Pinpoint the cell where the given text exists, returning its (x, y) midpoint coordinate. 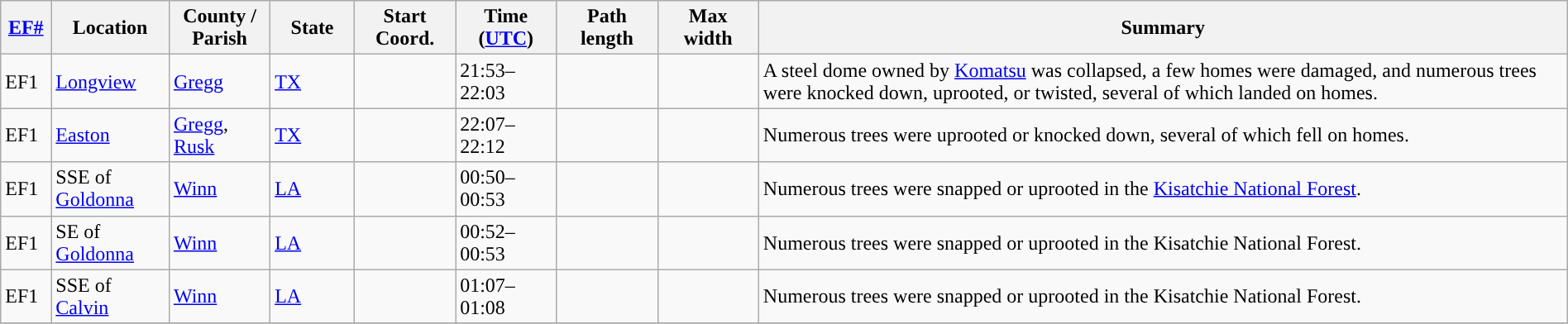
SSE of Calvin (111, 296)
EF# (26, 28)
Gregg, Rusk (219, 136)
Numerous trees were uprooted or knocked down, several of which fell on homes. (1163, 136)
Start Coord. (404, 28)
Easton (111, 136)
Location (111, 28)
Summary (1163, 28)
SSE of Goldonna (111, 188)
00:50–00:53 (506, 188)
Gregg (219, 81)
Time (UTC) (506, 28)
County / Parish (219, 28)
State (313, 28)
Longview (111, 81)
SE of Goldonna (111, 243)
22:07–22:12 (506, 136)
01:07–01:08 (506, 296)
Max width (708, 28)
00:52–00:53 (506, 243)
21:53–22:03 (506, 81)
Path length (607, 28)
